Provide the (x, y) coordinate of the cell's center where the given text is located.  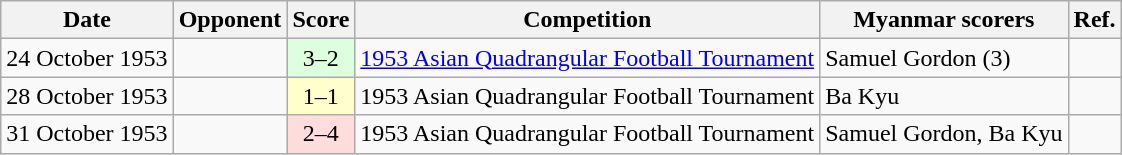
Samuel Gordon (3) (944, 58)
3–2 (321, 58)
24 October 1953 (87, 58)
Date (87, 20)
Opponent (230, 20)
1–1 (321, 96)
Ref. (1094, 20)
28 October 1953 (87, 96)
Samuel Gordon, Ba Kyu (944, 134)
Myanmar scorers (944, 20)
Score (321, 20)
31 October 1953 (87, 134)
Ba Kyu (944, 96)
Competition (588, 20)
2–4 (321, 134)
